Return (X, Y) of the center of cell containing provided text 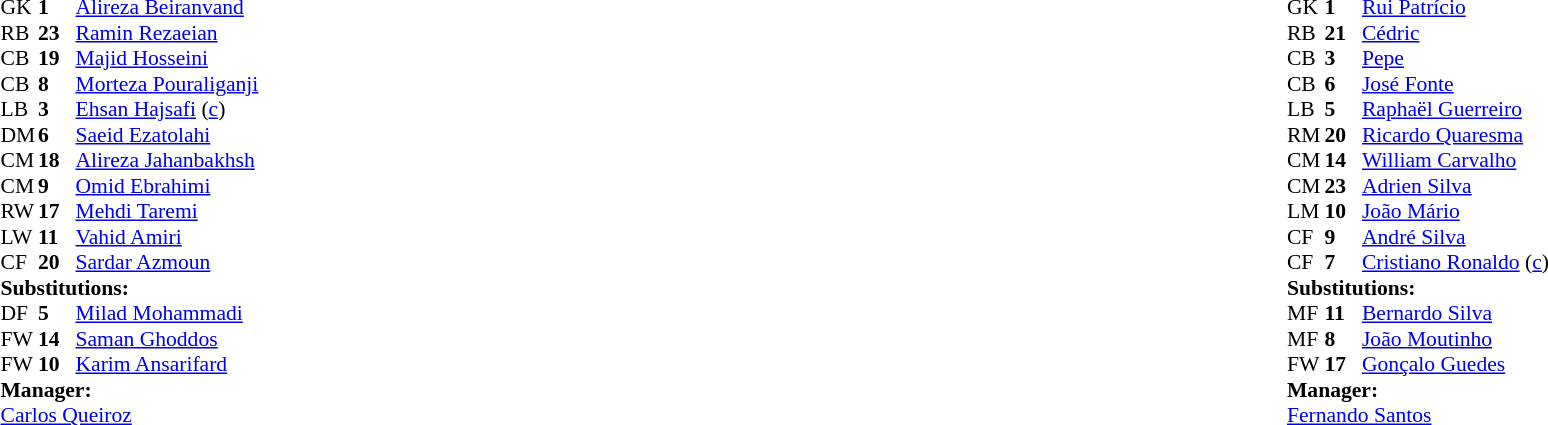
Mehdi Taremi (168, 211)
21 (1343, 33)
Substitutions: (129, 288)
Milad Mohammadi (168, 313)
18 (57, 161)
Ramin Rezaeian (168, 33)
7 (1343, 263)
DM (19, 135)
LW (19, 237)
Alireza Jahanbakhsh (168, 161)
19 (57, 59)
Omid Ebrahimi (168, 186)
DF (19, 313)
Manager: (129, 390)
Karim Ansarifard (168, 365)
Saman Ghoddos (168, 339)
Vahid Amiri (168, 237)
Ehsan Hajsafi (c) (168, 109)
RW (19, 211)
Majid Hosseini (168, 59)
RM (1306, 135)
Sardar Azmoun (168, 263)
LM (1306, 211)
Saeid Ezatolahi (168, 135)
Morteza Pouraliganji (168, 84)
